Pinpoint the cell where the given text exists, returning its [x, y] midpoint coordinate. 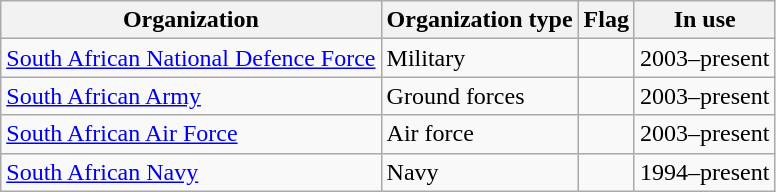
Military [480, 58]
Ground forces [480, 96]
Flag [606, 20]
Organization type [480, 20]
South African Navy [191, 172]
In use [704, 20]
Navy [480, 172]
South African Army [191, 96]
Air force [480, 134]
Organization [191, 20]
South African National Defence Force [191, 58]
1994–present [704, 172]
South African Air Force [191, 134]
